From the cell containing the given text, extract its center point as [X, Y] coordinate. 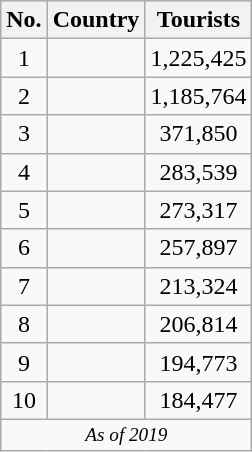
1,225,425 [198, 58]
194,773 [198, 362]
As of 2019 [126, 435]
8 [24, 324]
1,185,764 [198, 96]
No. [24, 20]
10 [24, 400]
257,897 [198, 248]
7 [24, 286]
184,477 [198, 400]
213,324 [198, 286]
Tourists [198, 20]
4 [24, 172]
273,317 [198, 210]
206,814 [198, 324]
2 [24, 96]
9 [24, 362]
5 [24, 210]
Country [96, 20]
6 [24, 248]
3 [24, 134]
371,850 [198, 134]
1 [24, 58]
283,539 [198, 172]
